Locate the cell with the specified text and output its (X, Y) center coordinate. 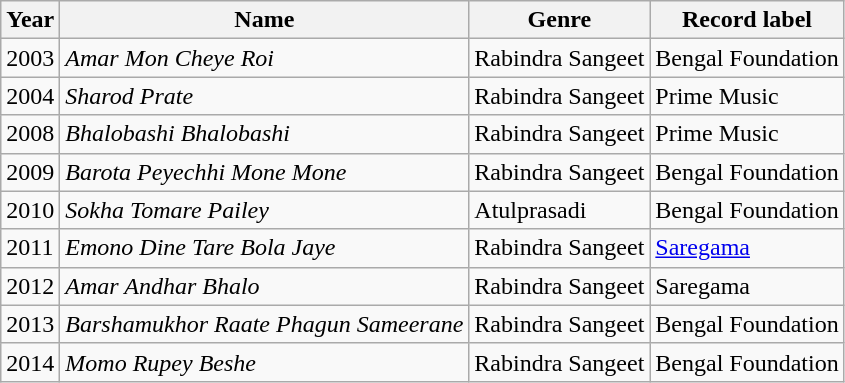
2012 (30, 286)
2014 (30, 362)
2011 (30, 248)
2009 (30, 172)
Momo Rupey Beshe (264, 362)
Name (264, 20)
Sharod Prate (264, 96)
Barshamukhor Raate Phagun Sameerane (264, 324)
2008 (30, 134)
Bhalobashi Bhalobashi (264, 134)
2013 (30, 324)
Barota Peyechhi Mone Mone (264, 172)
Amar Mon Cheye Roi (264, 58)
Sokha Tomare Pailey (264, 210)
2003 (30, 58)
Emono Dine Tare Bola Jaye (264, 248)
Year (30, 20)
Amar Andhar Bhalo (264, 286)
2004 (30, 96)
Genre (560, 20)
Record label (747, 20)
Atulprasadi (560, 210)
2010 (30, 210)
